Return the (x, y) coordinate for the center point of the cell that contains the specified text.  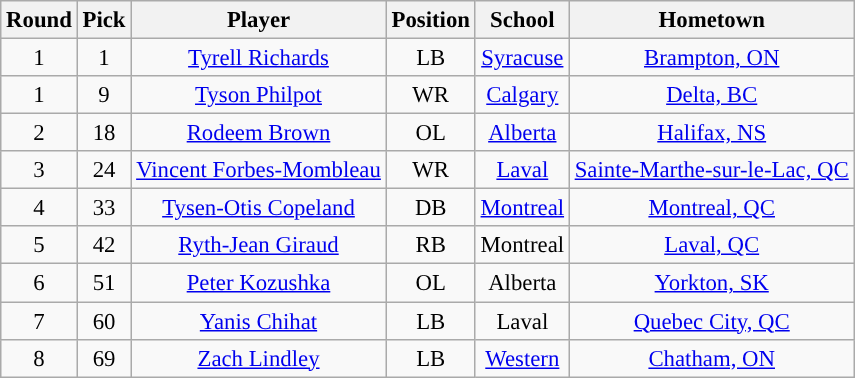
Montreal, QC (712, 208)
Brampton, ON (712, 58)
18 (104, 133)
9 (104, 95)
Rodeem Brown (258, 133)
Tyrell Richards (258, 58)
2 (39, 133)
Western (522, 358)
33 (104, 208)
Yorkton, SK (712, 283)
6 (39, 283)
Zach Lindley (258, 358)
Hometown (712, 20)
Tyson Philpot (258, 95)
Calgary (522, 95)
51 (104, 283)
DB (430, 208)
Chatham, ON (712, 358)
Halifax, NS (712, 133)
Syracuse (522, 58)
Round (39, 20)
42 (104, 245)
Sainte-Marthe-sur-le-Lac, QC (712, 170)
Laval, QC (712, 245)
Vincent Forbes-Mombleau (258, 170)
4 (39, 208)
Quebec City, QC (712, 321)
Player (258, 20)
Peter Kozushka (258, 283)
7 (39, 321)
69 (104, 358)
Tysen-Otis Copeland (258, 208)
School (522, 20)
60 (104, 321)
Position (430, 20)
Ryth-Jean Giraud (258, 245)
3 (39, 170)
8 (39, 358)
24 (104, 170)
5 (39, 245)
RB (430, 245)
Delta, BC (712, 95)
Yanis Chihat (258, 321)
Pick (104, 20)
